Return the (X, Y) coordinate for the center point of the cell that contains the specified text.  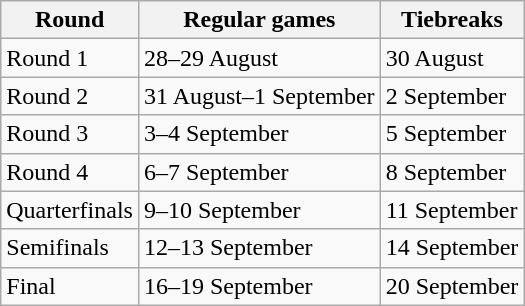
20 September (452, 286)
14 September (452, 248)
Quarterfinals (70, 210)
2 September (452, 96)
16–19 September (259, 286)
30 August (452, 58)
Round (70, 20)
Round 3 (70, 134)
31 August–1 September (259, 96)
9–10 September (259, 210)
12–13 September (259, 248)
5 September (452, 134)
Round 1 (70, 58)
28–29 August (259, 58)
Semifinals (70, 248)
Final (70, 286)
11 September (452, 210)
Round 4 (70, 172)
Round 2 (70, 96)
6–7 September (259, 172)
8 September (452, 172)
3–4 September (259, 134)
Tiebreaks (452, 20)
Regular games (259, 20)
